Find where the given text appears and provide that cell's center as (x, y) coordinate. 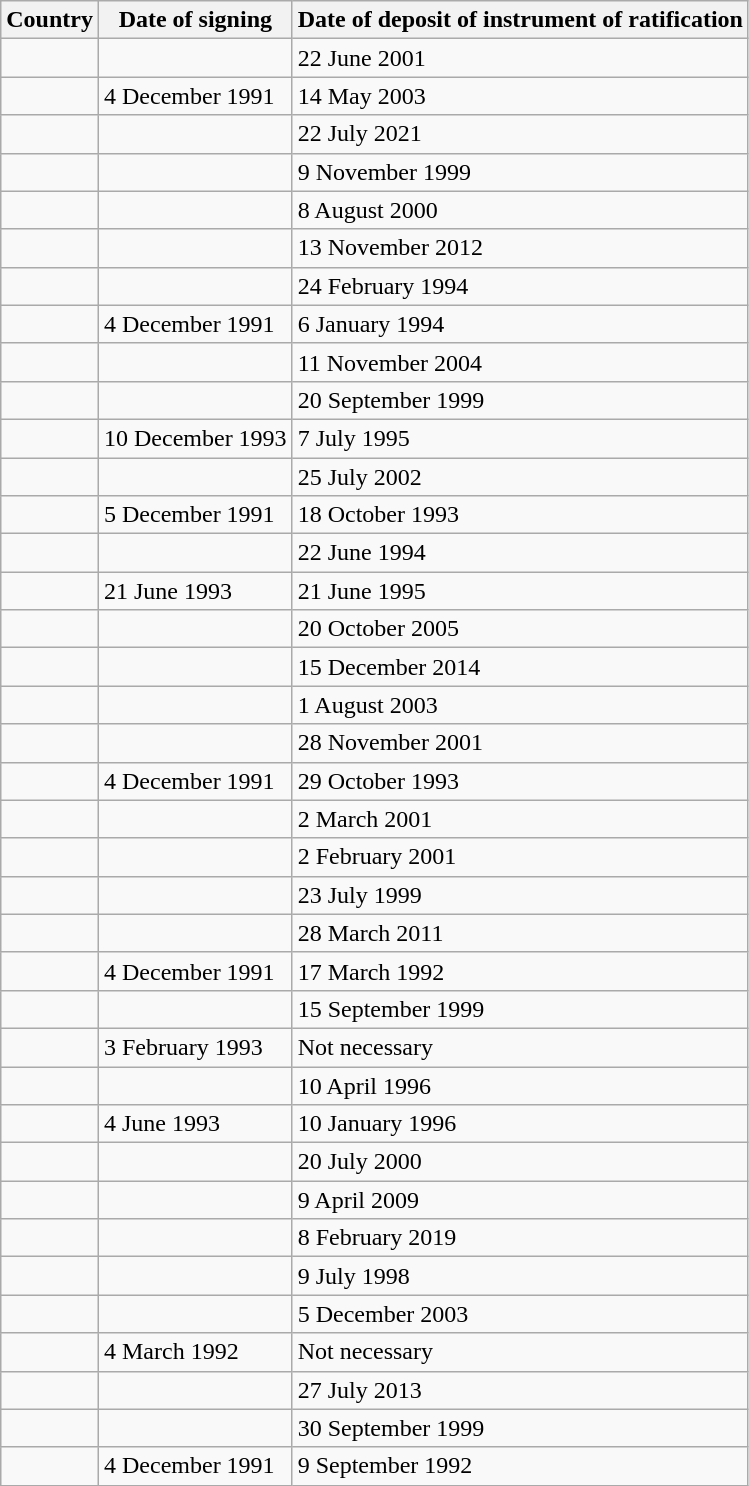
15 September 1999 (520, 1009)
8 February 2019 (520, 1238)
13 November 2012 (520, 248)
Country (50, 20)
Date of deposit of instrument of ratification (520, 20)
24 February 1994 (520, 286)
5 December 2003 (520, 1314)
20 July 2000 (520, 1162)
20 September 1999 (520, 400)
1 August 2003 (520, 705)
4 March 1992 (195, 1352)
20 October 2005 (520, 629)
21 June 1995 (520, 591)
10 December 1993 (195, 438)
10 January 1996 (520, 1124)
Date of signing (195, 20)
22 July 2021 (520, 134)
6 January 1994 (520, 324)
5 December 1991 (195, 515)
2 March 2001 (520, 819)
22 June 1994 (520, 553)
23 July 1999 (520, 895)
25 July 2002 (520, 477)
9 July 1998 (520, 1276)
2 February 2001 (520, 857)
14 May 2003 (520, 96)
8 August 2000 (520, 210)
18 October 1993 (520, 515)
3 February 1993 (195, 1047)
29 October 1993 (520, 781)
27 July 2013 (520, 1390)
7 July 1995 (520, 438)
10 April 1996 (520, 1085)
22 June 2001 (520, 58)
9 November 1999 (520, 172)
28 March 2011 (520, 933)
30 September 1999 (520, 1428)
11 November 2004 (520, 362)
28 November 2001 (520, 743)
9 September 1992 (520, 1466)
17 March 1992 (520, 971)
21 June 1993 (195, 591)
4 June 1993 (195, 1124)
9 April 2009 (520, 1200)
15 December 2014 (520, 667)
